Extract the (x, y) coordinate from the center of the cell holding the provided text.  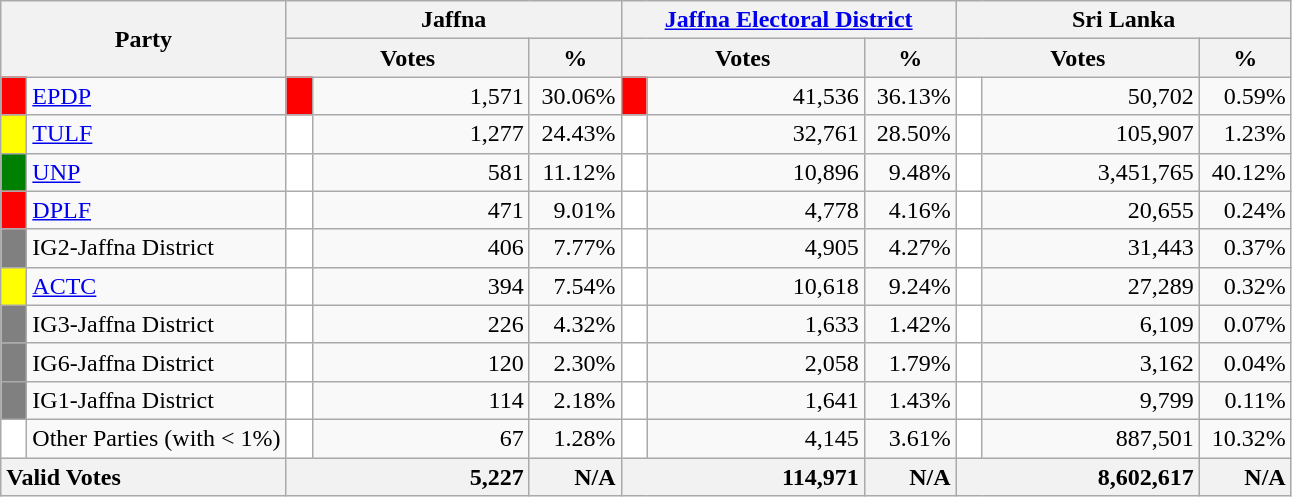
1,571 (420, 96)
IG6-Jaffna District (156, 362)
4,905 (756, 248)
5,227 (408, 477)
0.24% (1245, 210)
4.16% (910, 210)
1.28% (575, 438)
4,145 (756, 438)
406 (420, 248)
41,536 (756, 96)
887,501 (1090, 438)
Other Parties (with < 1%) (156, 438)
9.48% (910, 172)
2.18% (575, 400)
114 (420, 400)
4.27% (910, 248)
20,655 (1090, 210)
9,799 (1090, 400)
ACTC (156, 286)
11.12% (575, 172)
3,162 (1090, 362)
6,109 (1090, 324)
0.07% (1245, 324)
4.32% (575, 324)
31,443 (1090, 248)
1.79% (910, 362)
IG2-Jaffna District (156, 248)
30.06% (575, 96)
10.32% (1245, 438)
7.54% (575, 286)
394 (420, 286)
1,277 (420, 134)
105,907 (1090, 134)
24.43% (575, 134)
TULF (156, 134)
DPLF (156, 210)
27,289 (1090, 286)
Party (144, 39)
40.12% (1245, 172)
28.50% (910, 134)
8,602,617 (1078, 477)
0.37% (1245, 248)
471 (420, 210)
2.30% (575, 362)
1,641 (756, 400)
Jaffna (454, 20)
7.77% (575, 248)
EPDP (156, 96)
581 (420, 172)
50,702 (1090, 96)
3,451,765 (1090, 172)
Jaffna Electoral District (788, 20)
67 (420, 438)
10,896 (756, 172)
4,778 (756, 210)
9.01% (575, 210)
2,058 (756, 362)
1.23% (1245, 134)
UNP (156, 172)
1,633 (756, 324)
32,761 (756, 134)
3.61% (910, 438)
226 (420, 324)
0.59% (1245, 96)
120 (420, 362)
0.11% (1245, 400)
9.24% (910, 286)
10,618 (756, 286)
0.04% (1245, 362)
114,971 (742, 477)
Sri Lanka (1124, 20)
IG3-Jaffna District (156, 324)
1.42% (910, 324)
IG1-Jaffna District (156, 400)
Valid Votes (144, 477)
1.43% (910, 400)
36.13% (910, 96)
0.32% (1245, 286)
